Determine the (X, Y) coordinate at the center of the cell enclosing the given text.  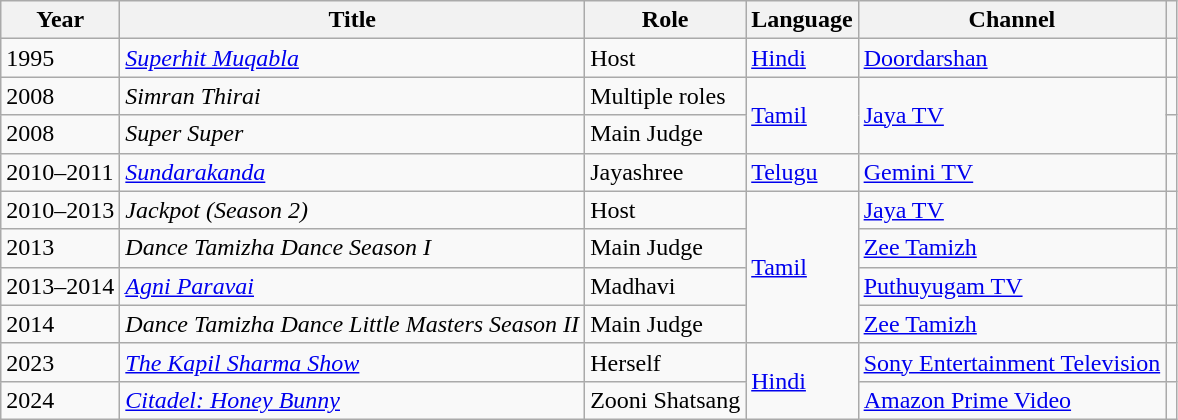
2024 (60, 400)
Dance Tamizha Dance Season I (352, 248)
Gemini TV (1012, 172)
2013 (60, 248)
2010–2013 (60, 210)
Superhit Muqabla (352, 58)
Zooni Shatsang (666, 400)
2010–2011 (60, 172)
Title (352, 20)
Doordarshan (1012, 58)
Puthuyugam TV (1012, 286)
Citadel: Honey Bunny (352, 400)
The Kapil Sharma Show (352, 362)
Channel (1012, 20)
Sony Entertainment Television (1012, 362)
1995 (60, 58)
Jayashree (666, 172)
2014 (60, 324)
Multiple roles (666, 96)
Amazon Prime Video (1012, 400)
Super Super (352, 134)
Simran Thirai (352, 96)
Role (666, 20)
Herself (666, 362)
Dance Tamizha Dance Little Masters Season II (352, 324)
2013–2014 (60, 286)
Jackpot (Season 2) (352, 210)
Madhavi (666, 286)
Year (60, 20)
Sundarakanda (352, 172)
Language (802, 20)
Telugu (802, 172)
2023 (60, 362)
Agni Paravai (352, 286)
